Find where the given text appears and provide that cell's center as (x, y) coordinate. 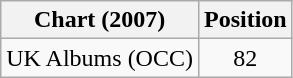
Chart (2007) (100, 20)
UK Albums (OCC) (100, 58)
82 (245, 58)
Position (245, 20)
